For the text-containing cell, return its midpoint in (X, Y) coordinate format. 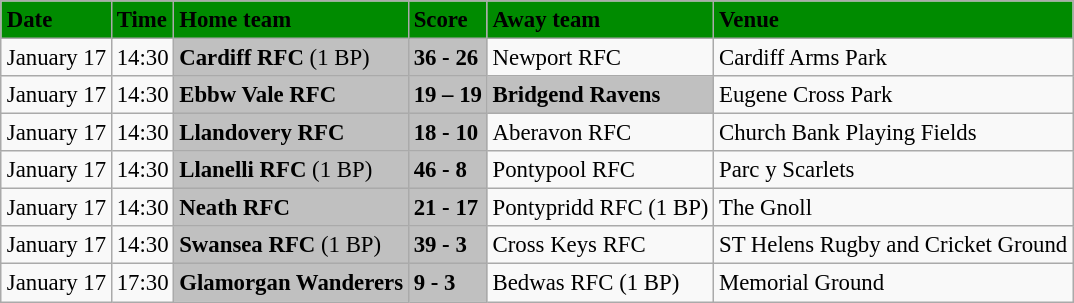
Pontypool RFC (600, 170)
Parc y Scarlets (894, 170)
21 - 17 (448, 208)
Glamorgan Wanderers (291, 283)
9 - 3 (448, 283)
46 - 8 (448, 170)
Ebbw Vale RFC (291, 95)
Cross Keys RFC (600, 245)
Aberavon RFC (600, 133)
39 - 3 (448, 245)
Time (142, 20)
Pontypridd RFC (1 BP) (600, 208)
Neath RFC (291, 208)
Cardiff RFC (1 BP) (291, 57)
ST Helens Rugby and Cricket Ground (894, 245)
Bridgend Ravens (600, 95)
Venue (894, 20)
Score (448, 20)
Home team (291, 20)
Llandovery RFC (291, 133)
The Gnoll (894, 208)
Llanelli RFC (1 BP) (291, 170)
Bedwas RFC (1 BP) (600, 283)
Cardiff Arms Park (894, 57)
Eugene Cross Park (894, 95)
Memorial Ground (894, 283)
Away team (600, 20)
36 - 26 (448, 57)
17:30 (142, 283)
19 – 19 (448, 95)
Date (56, 20)
Newport RFC (600, 57)
18 - 10 (448, 133)
Swansea RFC (1 BP) (291, 245)
Church Bank Playing Fields (894, 133)
